Detect which cell encompasses the target text, then output its (X, Y) center coordinate. 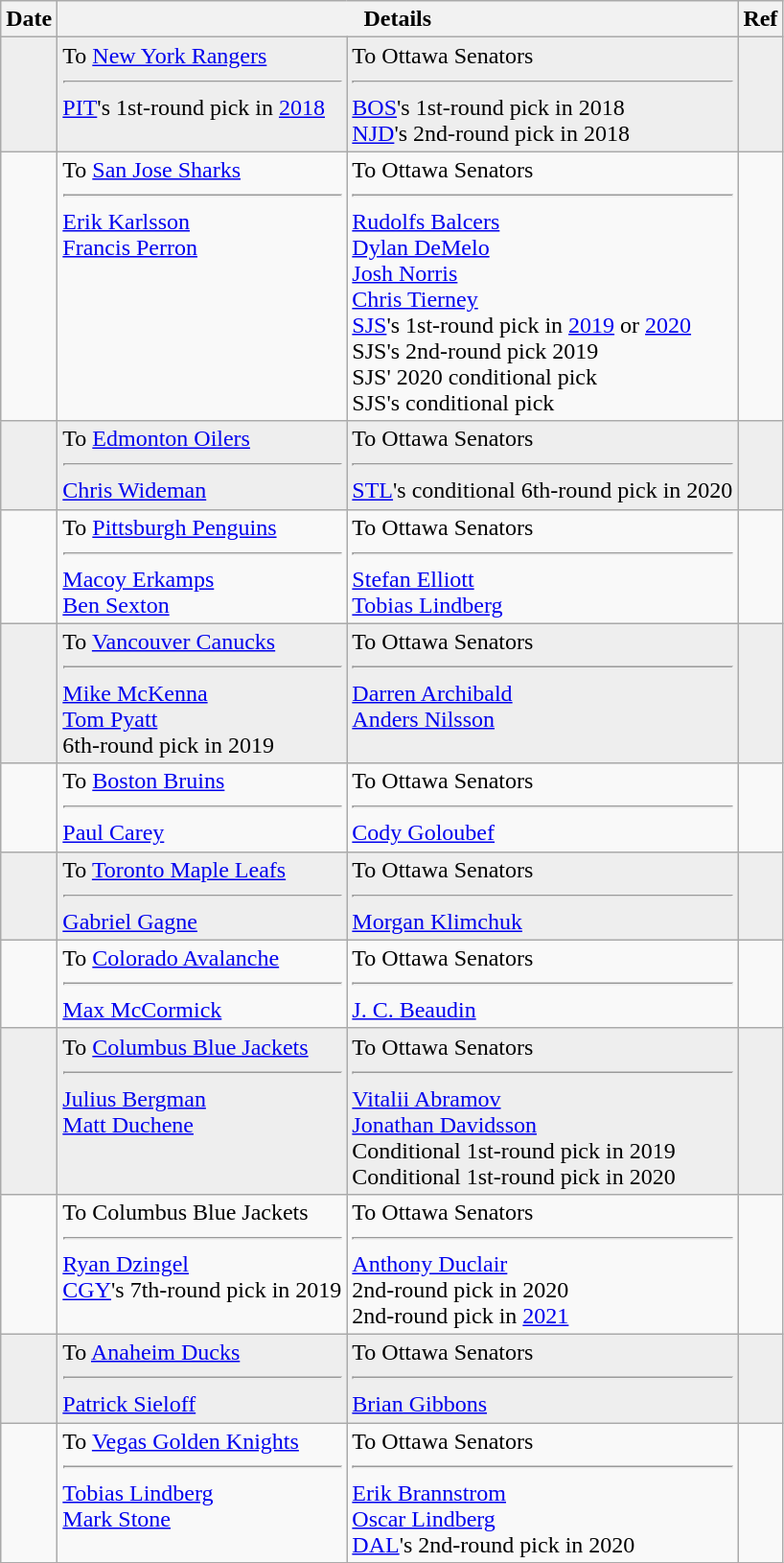
To Edmonton OilersChris Wideman (202, 465)
To Ottawa SenatorsDarren ArchibaldAnders Nilsson (542, 693)
To Columbus Blue JacketsJulius BergmanMatt Duchene (202, 1110)
To Colorado AvalancheMax McCormick (202, 984)
Details (398, 19)
Ref (761, 19)
Date (29, 19)
To Anaheim DucksPatrick Sieloff (202, 1378)
To Ottawa SenatorsVitalii AbramovJonathan DavidssonConditional 1st-round pick in 2019Conditional 1st-round pick in 2020 (542, 1110)
To Vancouver CanucksMike McKennaTom Pyatt6th-round pick in 2019 (202, 693)
To Ottawa SenatorsBOS's 1st-round pick in 2018NJD's 2nd-round pick in 2018 (542, 94)
To Ottawa SenatorsErik BrannstromOscar LindbergDAL's 2nd-round pick in 2020 (542, 1493)
To Vegas Golden KnightsTobias LindbergMark Stone (202, 1493)
To Ottawa SenatorsAnthony Duclair2nd-round pick in 20202nd-round pick in 2021 (542, 1264)
To Ottawa SenatorsCody Goloubef (542, 807)
To Ottawa SenatorsJ. C. Beaudin (542, 984)
To Columbus Blue JacketsRyan DzingelCGY's 7th-round pick in 2019 (202, 1264)
To Ottawa SenatorsBrian Gibbons (542, 1378)
To Ottawa SenatorsMorgan Klimchuk (542, 896)
To Ottawa SenatorsStefan ElliottTobias Lindberg (542, 566)
To Boston BruinsPaul Carey (202, 807)
To Ottawa SenatorsSTL's conditional 6th-round pick in 2020 (542, 465)
To Pittsburgh PenguinsMacoy ErkampsBen Sexton (202, 566)
To Toronto Maple LeafsGabriel Gagne (202, 896)
To San Jose SharksErik KarlssonFrancis Perron (202, 286)
To New York RangersPIT's 1st-round pick in 2018 (202, 94)
